For the text-containing cell, return its midpoint in [X, Y] coordinate format. 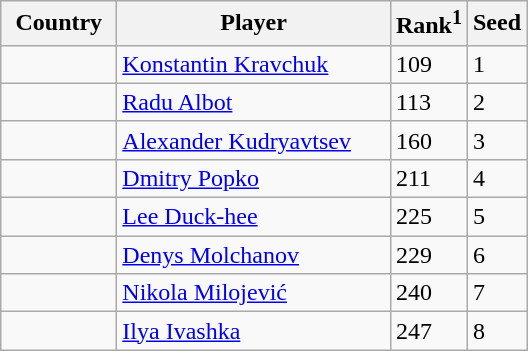
Seed [496, 24]
Konstantin Kravchuk [254, 64]
Alexander Kudryavtsev [254, 140]
6 [496, 255]
225 [428, 217]
3 [496, 140]
113 [428, 102]
Player [254, 24]
211 [428, 178]
Denys Molchanov [254, 255]
7 [496, 293]
Dmitry Popko [254, 178]
4 [496, 178]
160 [428, 140]
Nikola Milojević [254, 293]
240 [428, 293]
1 [496, 64]
8 [496, 331]
229 [428, 255]
Rank1 [428, 24]
247 [428, 331]
Ilya Ivashka [254, 331]
Radu Albot [254, 102]
Country [59, 24]
2 [496, 102]
109 [428, 64]
Lee Duck-hee [254, 217]
5 [496, 217]
